Locate the cell with the specified text and output its (x, y) center coordinate. 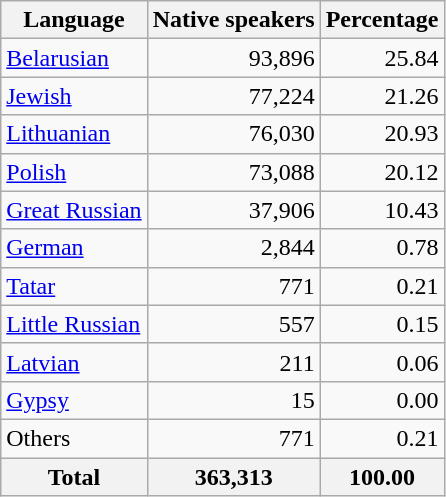
Percentage (382, 20)
Latvian (74, 362)
Lithuanian (74, 134)
77,224 (234, 96)
Little Russian (74, 324)
76,030 (234, 134)
363,313 (234, 477)
Total (74, 477)
20.93 (382, 134)
Others (74, 438)
Gypsy (74, 400)
0.06 (382, 362)
10.43 (382, 210)
0.15 (382, 324)
25.84 (382, 58)
37,906 (234, 210)
Tatar (74, 286)
21.26 (382, 96)
0.78 (382, 248)
Polish (74, 172)
557 (234, 324)
211 (234, 362)
Native speakers (234, 20)
73,088 (234, 172)
93,896 (234, 58)
Language (74, 20)
0.00 (382, 400)
15 (234, 400)
2,844 (234, 248)
Jewish (74, 96)
100.00 (382, 477)
20.12 (382, 172)
Belarusian (74, 58)
German (74, 248)
Great Russian (74, 210)
